Extract the (X, Y) coordinate from the center of the cell holding the provided text.  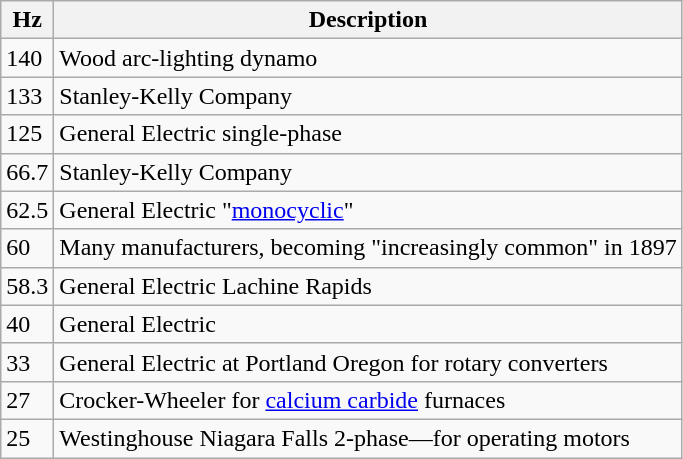
125 (28, 134)
Hz (28, 20)
40 (28, 324)
Wood arc-lighting dynamo (368, 58)
58.3 (28, 286)
General Electric at Portland Oregon for rotary converters (368, 362)
25 (28, 438)
General Electric (368, 324)
33 (28, 362)
133 (28, 96)
Crocker-Wheeler for calcium carbide furnaces (368, 400)
General Electric single-phase (368, 134)
Many manufacturers, becoming "increasingly common" in 1897 (368, 248)
Description (368, 20)
140 (28, 58)
62.5 (28, 210)
60 (28, 248)
27 (28, 400)
Westinghouse Niagara Falls 2-phase—for operating motors (368, 438)
General Electric "monocyclic" (368, 210)
General Electric Lachine Rapids (368, 286)
66.7 (28, 172)
